Determine the (X, Y) coordinate at the center of the cell enclosing the given text.  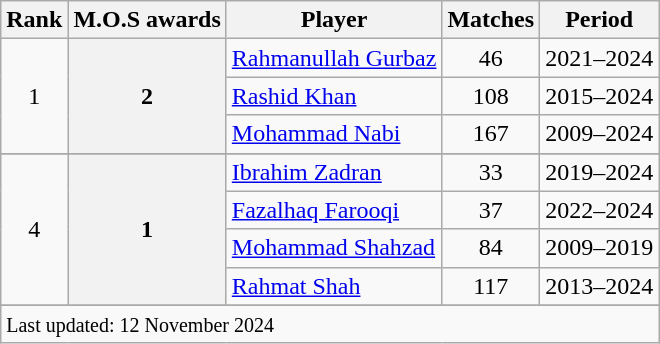
Rahmanullah Gurbaz (334, 58)
2021–2024 (600, 58)
2019–2024 (600, 172)
2009–2024 (600, 134)
Mohammad Shahzad (334, 248)
Mohammad Nabi (334, 134)
Rahmat Shah (334, 286)
108 (491, 96)
Fazalhaq Farooqi (334, 210)
2015–2024 (600, 96)
167 (491, 134)
117 (491, 286)
Last updated: 12 November 2024 (330, 324)
Rashid Khan (334, 96)
2 (147, 96)
2009–2019 (600, 248)
Ibrahim Zadran (334, 172)
M.O.S awards (147, 20)
84 (491, 248)
33 (491, 172)
4 (34, 229)
2022–2024 (600, 210)
Matches (491, 20)
Player (334, 20)
46 (491, 58)
2013–2024 (600, 286)
Period (600, 20)
Rank (34, 20)
37 (491, 210)
